Scan for the cell matching the given text and deliver its (x, y) coordinate at center. 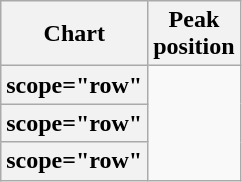
Peakposition (194, 34)
Chart (74, 34)
